Locate the cell with the specified text and output its (x, y) center coordinate. 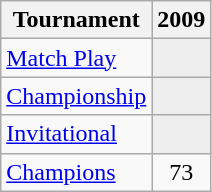
2009 (182, 20)
Tournament (76, 20)
Match Play (76, 58)
Championship (76, 96)
Champions (76, 172)
73 (182, 172)
Invitational (76, 134)
